Extract the (X, Y) coordinate from the center of the cell holding the provided text.  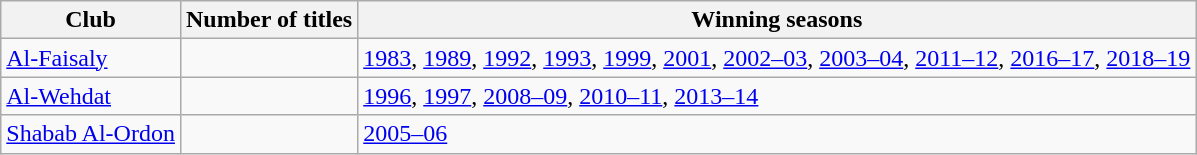
1996, 1997, 2008–09, 2010–11, 2013–14 (777, 96)
Shabab Al-Ordon (91, 134)
Al-Faisaly (91, 58)
Al-Wehdat (91, 96)
Club (91, 20)
1983, 1989, 1992, 1993, 1999, 2001, 2002–03, 2003–04, 2011–12, 2016–17, 2018–19 (777, 58)
Number of titles (268, 20)
2005–06 (777, 134)
Winning seasons (777, 20)
